Extract the (X, Y) coordinate from the center of the cell holding the provided text.  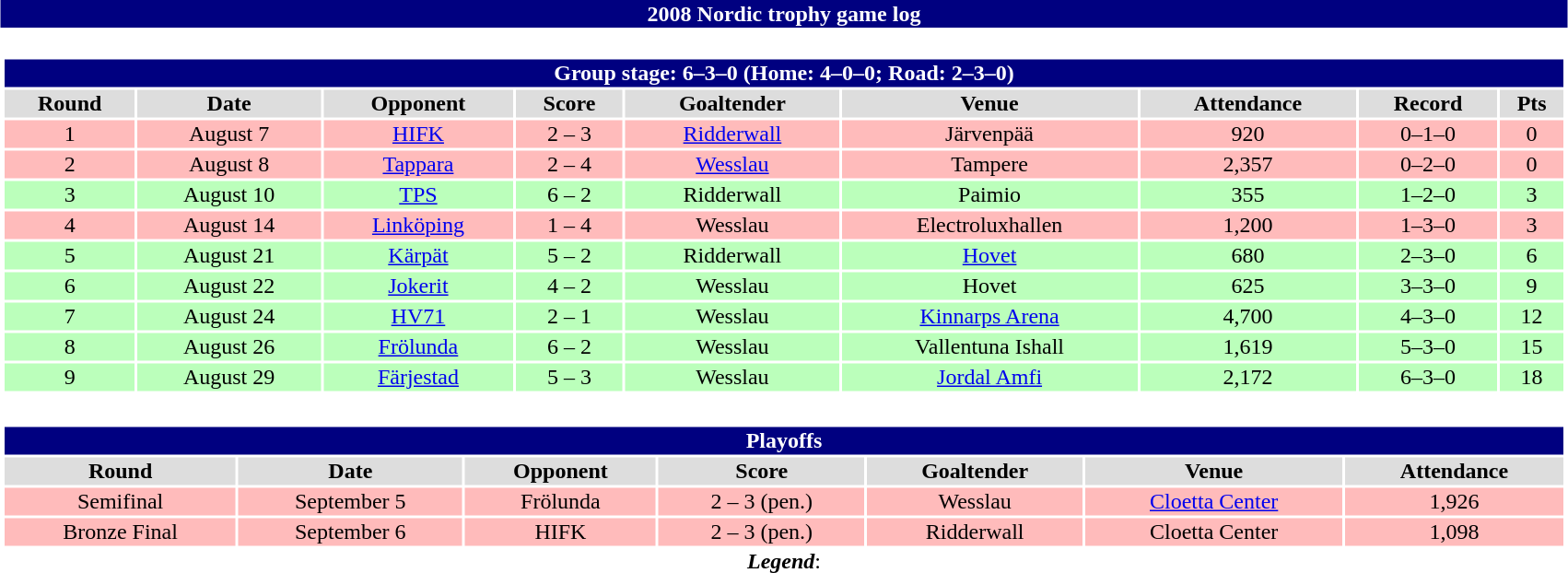
2008 Nordic trophy game log (784, 14)
Group stage: 6–3–0 (Home: 4–0–0; Road: 2–3–0) (783, 73)
Linköping (418, 226)
5 – 3 (569, 377)
6–3–0 (1428, 377)
Jokerit (418, 286)
Electroluxhallen (989, 226)
4 – 2 (569, 286)
1,619 (1247, 347)
Färjestad (418, 377)
2 – 3 (569, 134)
Bronze Final (120, 532)
Playoffs (783, 441)
12 (1532, 316)
1–3–0 (1428, 226)
1,098 (1454, 532)
1 – 4 (569, 226)
1,926 (1454, 502)
355 (1247, 194)
2,357 (1247, 165)
15 (1532, 347)
Jordal Amfi (989, 377)
1–2–0 (1428, 194)
8 (70, 347)
Järvenpää (989, 134)
920 (1247, 134)
Kärpät (418, 255)
Record (1428, 104)
18 (1532, 377)
2 (70, 165)
August 21 (228, 255)
August 29 (228, 377)
Pts (1532, 104)
2–3–0 (1428, 255)
2,172 (1247, 377)
August 7 (228, 134)
September 5 (350, 502)
680 (1247, 255)
625 (1247, 286)
Tappara (418, 165)
5 – 2 (569, 255)
August 26 (228, 347)
5–3–0 (1428, 347)
Vallentuna Ishall (989, 347)
HV71 (418, 316)
Kinnarps Arena (989, 316)
1 (70, 134)
Semifinal (120, 502)
Paimio (989, 194)
TPS (418, 194)
Tampere (989, 165)
1,200 (1247, 226)
5 (70, 255)
4 (70, 226)
August 22 (228, 286)
0–1–0 (1428, 134)
0–2–0 (1428, 165)
August 24 (228, 316)
2 – 1 (569, 316)
4–3–0 (1428, 316)
2 – 4 (569, 165)
August 14 (228, 226)
August 8 (228, 165)
August 10 (228, 194)
September 6 (350, 532)
3–3–0 (1428, 286)
4,700 (1247, 316)
7 (70, 316)
